Determine the (x, y) coordinate at the center of the cell enclosing the given text.  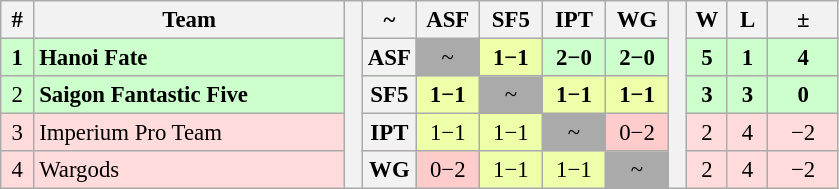
L (748, 20)
0 (804, 95)
Imperium Pro Team (190, 133)
Wargods (190, 170)
Team (190, 20)
5 (708, 58)
# (18, 20)
± (804, 20)
Hanoi Fate (190, 58)
Saigon Fantastic Five (190, 95)
W (708, 20)
